Extract the [X, Y] coordinate from the center of the cell holding the provided text.  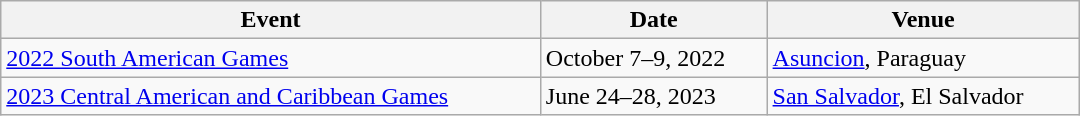
October 7–9, 2022 [654, 58]
2022 South American Games [271, 58]
2023 Central American and Caribbean Games [271, 96]
June 24–28, 2023 [654, 96]
Event [271, 20]
Asuncion, Paraguay [923, 58]
Venue [923, 20]
Date [654, 20]
San Salvador, El Salvador [923, 96]
